Return the (x, y) coordinate for the center point of the cell that contains the specified text.  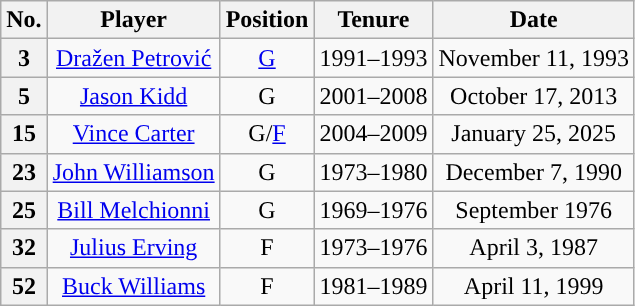
2001–2008 (374, 96)
Dražen Petrović (134, 58)
September 1976 (534, 210)
3 (24, 58)
Player (134, 20)
April 11, 1999 (534, 286)
Position (267, 20)
2004–2009 (374, 134)
Jason Kidd (134, 96)
January 25, 2025 (534, 134)
1973–1980 (374, 172)
23 (24, 172)
52 (24, 286)
Tenure (374, 20)
1981–1989 (374, 286)
G/F (267, 134)
October 17, 2013 (534, 96)
John Williamson (134, 172)
32 (24, 248)
15 (24, 134)
Buck Williams (134, 286)
1991–1993 (374, 58)
1969–1976 (374, 210)
April 3, 1987 (534, 248)
25 (24, 210)
Julius Erving (134, 248)
No. (24, 20)
5 (24, 96)
December 7, 1990 (534, 172)
November 11, 1993 (534, 58)
1973–1976 (374, 248)
Date (534, 20)
Vince Carter (134, 134)
Bill Melchionni (134, 210)
